Find where the given text appears and provide that cell's center as (x, y) coordinate. 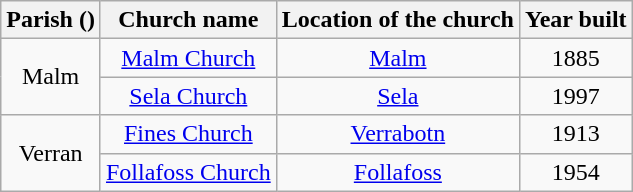
1913 (576, 134)
Verran (51, 153)
Location of the church (398, 20)
Church name (188, 20)
Verrabotn (398, 134)
1954 (576, 172)
Sela (398, 96)
1997 (576, 96)
1885 (576, 58)
Parish () (51, 20)
Follafoss Church (188, 172)
Fines Church (188, 134)
Sela Church (188, 96)
Follafoss (398, 172)
Malm Church (188, 58)
Year built (576, 20)
